Scan for the cell matching the given text and deliver its [X, Y] coordinate at center. 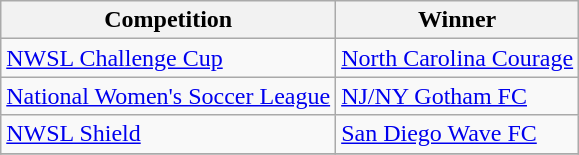
San Diego Wave FC [458, 134]
National Women's Soccer League [168, 96]
NJ/NY Gotham FC [458, 96]
Competition [168, 20]
NWSL Challenge Cup [168, 58]
NWSL Shield [168, 134]
Winner [458, 20]
North Carolina Courage [458, 58]
